Determine the (X, Y) coordinate at the center of the cell enclosing the given text.  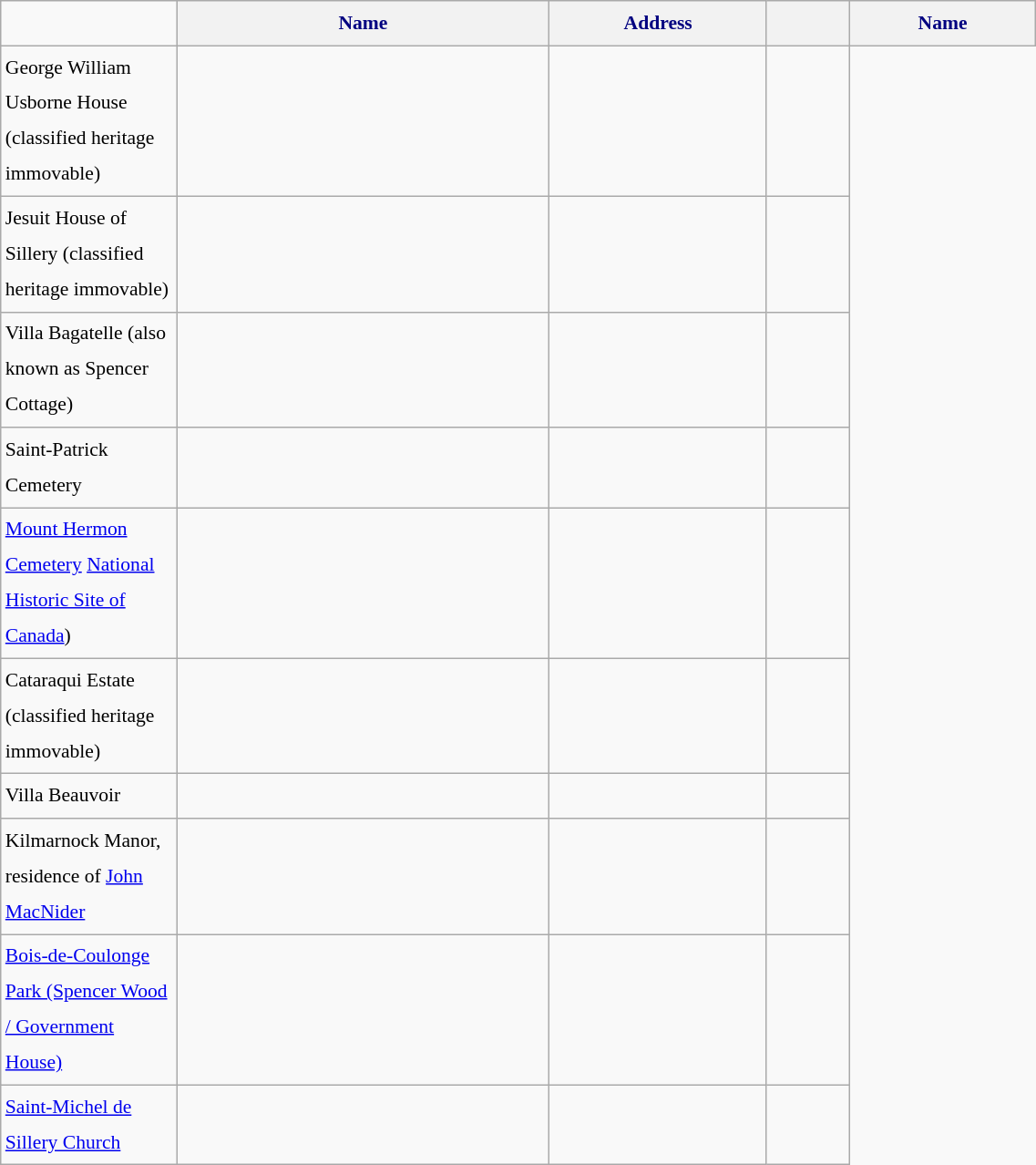
Bois-de-Coulonge Park (Spencer Wood / Government House) (89, 1010)
Saint-Patrick Cemetery (89, 468)
Villa Beauvoir (89, 797)
Jesuit House of Sillery (classified heritage immovable) (89, 255)
Address (658, 24)
Saint-Michel de Sillery Church (89, 1125)
Mount Hermon Cemetery National Historic Site of Canada) (89, 583)
Cataraqui Estate (classified heritage immovable) (89, 717)
Kilmarnock Manor, residence of John MacNider (89, 877)
George William Usborne House (classified heritage immovable) (89, 121)
Villa Bagatelle (also known as Spencer Cottage) (89, 370)
